Locate the cell with the specified text and output its (X, Y) center coordinate. 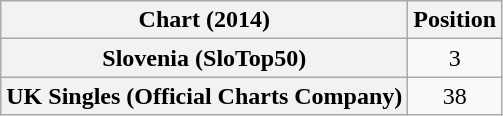
Slovenia (SloTop50) (204, 58)
Chart (2014) (204, 20)
3 (455, 58)
Position (455, 20)
38 (455, 96)
UK Singles (Official Charts Company) (204, 96)
